Scan for the cell matching the given text and deliver its (x, y) coordinate at center. 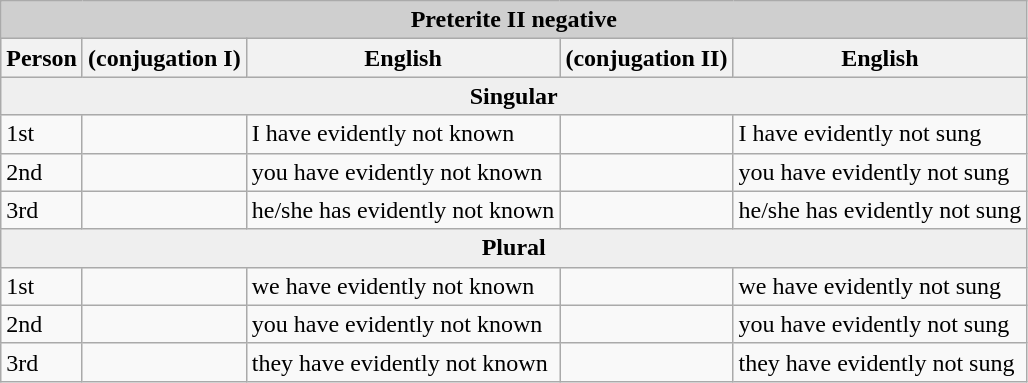
they have evidently not known (403, 362)
we have evidently not sung (880, 286)
Plural (514, 248)
(conjugation I) (164, 58)
I have evidently not known (403, 134)
Person (42, 58)
Preterite II negative (514, 20)
he/she has evidently not sung (880, 210)
I have evidently not sung (880, 134)
Singular (514, 96)
they have evidently not sung (880, 362)
he/she has evidently not known (403, 210)
we have evidently not known (403, 286)
(conjugation II) (646, 58)
